Determine the [X, Y] coordinate at the center of the cell enclosing the given text.  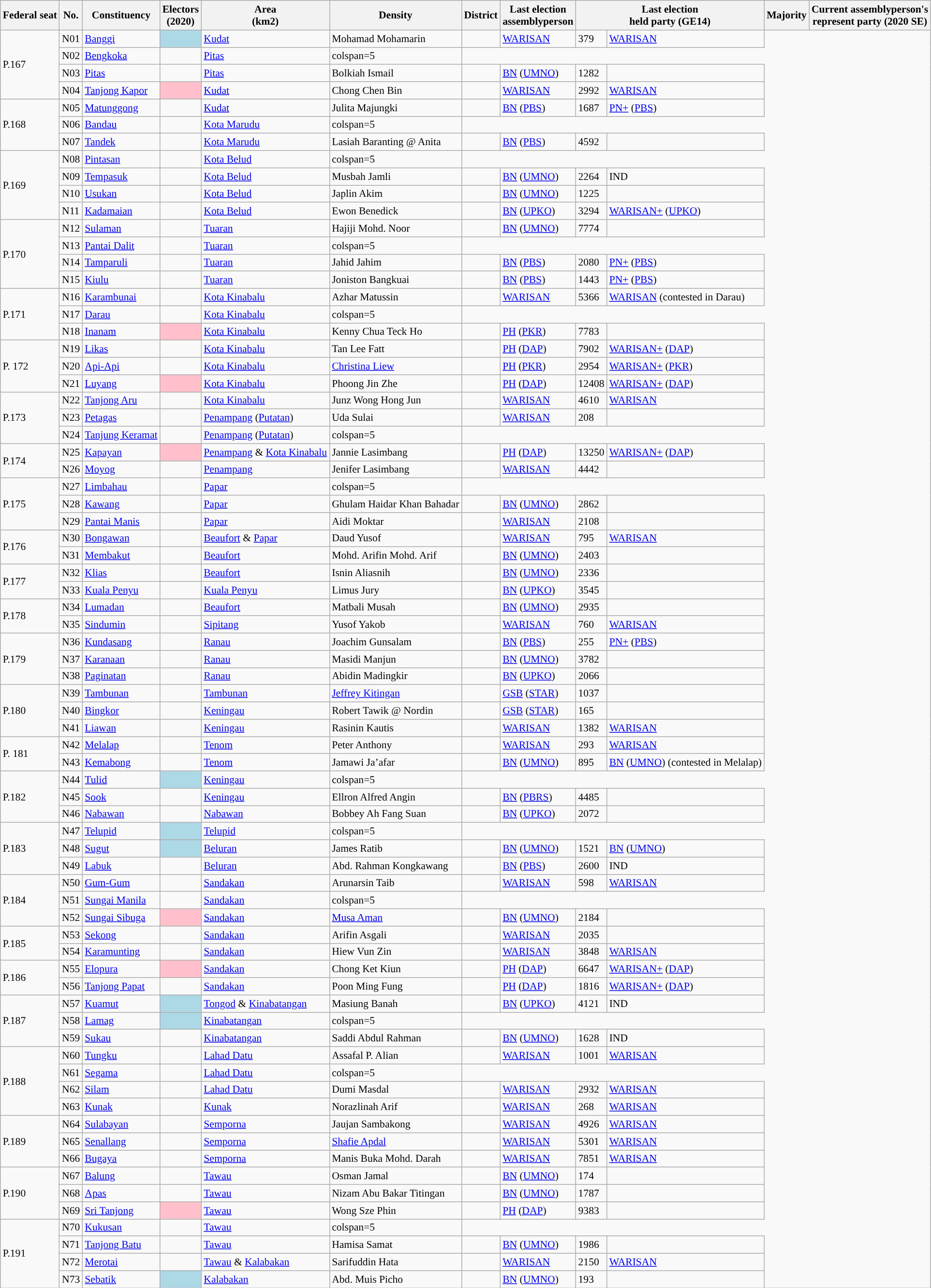
Junz Wong Hong Jun [396, 400]
Lasiah Baranting @ Anita [396, 142]
2035 [591, 934]
N12 [71, 228]
Tulid [121, 780]
N49 [71, 866]
3545 [591, 590]
Mohamad Mohamarin [396, 39]
Assafal P. Alian [396, 1055]
N70 [71, 1228]
Masidi Manjun [396, 659]
Kukusan [121, 1228]
Petagas [121, 418]
Tanjong Aru [121, 400]
Ewon Benedick [396, 211]
193 [591, 1279]
Penampang & Kota Kinabalu [265, 452]
379 [591, 39]
N16 [71, 297]
N26 [71, 469]
Tandek [121, 142]
N21 [71, 383]
Chong Ket Kiun [396, 969]
1521 [591, 848]
District [481, 15]
BN (PBRS) [538, 797]
Norazlinah Arif [396, 1107]
N59 [71, 1038]
Arifin Asgali [396, 934]
1628 [591, 1038]
Usukan [121, 193]
Tamparuli [121, 263]
Sekong [121, 934]
Federal seat [30, 15]
Matbali Musah [396, 607]
Jeffrey Kitingan [396, 694]
N33 [71, 590]
N38 [71, 676]
Limbahau [121, 487]
Tanjong Kapor [121, 90]
Jahid Jahim [396, 263]
N57 [71, 1004]
N41 [71, 728]
Sipitang [265, 624]
Beaufort & Papar [265, 538]
Kemabong [121, 762]
N31 [71, 556]
Bandau [121, 125]
5366 [591, 297]
Sindumin [121, 624]
N05 [71, 107]
Azhar Matussin [396, 297]
2600 [591, 866]
1986 [591, 1245]
Bolkiah Ismail [396, 73]
4926 [591, 1124]
N10 [71, 193]
Sungai Manila [121, 900]
Chong Chen Bin [396, 90]
795 [591, 538]
P.179 [30, 659]
174 [591, 1176]
3782 [591, 659]
P.183 [30, 848]
WARISAN+ (UPKO) [686, 211]
Limus Jury [396, 590]
N09 [71, 177]
Area(km2) [265, 15]
P.188 [30, 1081]
N66 [71, 1159]
1382 [591, 728]
Saddi Abdul Rahman [396, 1038]
Yusof Yakob [396, 624]
N44 [71, 780]
2403 [591, 556]
Current assemblyperson'srepresent party (2020 SE) [870, 15]
P.186 [30, 978]
N18 [71, 332]
N45 [71, 797]
N69 [71, 1210]
Sook [121, 797]
7783 [591, 332]
895 [591, 762]
N62 [71, 1090]
No. [71, 15]
Senallang [121, 1141]
Isnin Aliasnih [396, 573]
Musbah Jamli [396, 177]
P.191 [30, 1253]
Elopura [121, 969]
4121 [591, 1004]
Electors(2020) [181, 15]
Tawau & Kalabakan [265, 1262]
Merotai [121, 1262]
Bugaya [121, 1159]
7902 [591, 349]
2150 [591, 1262]
N43 [71, 762]
N42 [71, 745]
Kalabakan [265, 1279]
Majority [786, 15]
4442 [591, 469]
6647 [591, 969]
Wong Sze Phin [396, 1210]
WARISAN+ (PKR) [686, 366]
1001 [591, 1055]
Matunggong [121, 107]
N50 [71, 883]
Paginatan [121, 676]
N03 [71, 73]
Banggi [121, 39]
N30 [71, 538]
N25 [71, 452]
Hajiji Mohd. Noor [396, 228]
Luyang [121, 383]
N60 [71, 1055]
Mohd. Arifin Mohd. Arif [396, 556]
2336 [591, 573]
James Ratib [396, 848]
N61 [71, 1072]
165 [591, 711]
3848 [591, 952]
N04 [71, 90]
Sulaman [121, 228]
Masiung Banah [396, 1004]
Rasinin Kautis [396, 728]
Kenny Chua Teck Ho [396, 332]
N55 [71, 969]
Peter Anthony [396, 745]
Apas [121, 1193]
P.178 [30, 616]
Labuk [121, 866]
N68 [71, 1193]
N40 [71, 711]
N35 [71, 624]
Hiew Vun Zin [396, 952]
P.189 [30, 1141]
Kapayan [121, 452]
2932 [591, 1090]
P.177 [30, 581]
N54 [71, 952]
N24 [71, 435]
Sri Tanjong [121, 1210]
P.175 [30, 504]
Tempasuk [121, 177]
Tongod & Kinabatangan [265, 1004]
N65 [71, 1141]
Bobbey Ah Fang Suan [396, 814]
293 [591, 745]
P.171 [30, 314]
Poon Ming Fung [396, 986]
12408 [591, 383]
N48 [71, 848]
Ghulam Haidar Khan Bahadar [396, 504]
Shafie Apdal [396, 1141]
13250 [591, 452]
Aidi Moktar [396, 521]
Lamag [121, 1021]
P.169 [30, 185]
Liawan [121, 728]
N06 [71, 125]
N67 [71, 1176]
Gum-Gum [121, 883]
5301 [591, 1141]
N32 [71, 573]
Ellron Alfred Angin [396, 797]
Melalap [121, 745]
N47 [71, 831]
1687 [591, 107]
Lumadan [121, 607]
N02 [71, 56]
P.180 [30, 711]
N39 [71, 694]
WARISAN (contested in Darau) [686, 297]
Membakut [121, 556]
Pintasan [121, 159]
Likas [121, 349]
Abd. Muis Picho [396, 1279]
N11 [71, 211]
Klias [121, 573]
Api-Api [121, 366]
P. 181 [30, 754]
Joniston Bangkuai [396, 280]
1225 [591, 193]
4485 [591, 797]
P.185 [30, 943]
Robert Tawik @ Nordin [396, 711]
7774 [591, 228]
P. 172 [30, 366]
N52 [71, 918]
Sukau [121, 1038]
N27 [71, 487]
Japlin Akim [396, 193]
N46 [71, 814]
Kadamaian [121, 211]
Karambunai [121, 297]
Tan Lee Fatt [396, 349]
Manis Buka Mohd. Darah [396, 1159]
1037 [591, 694]
N28 [71, 504]
P.167 [30, 64]
Karamunting [121, 952]
4592 [591, 142]
2954 [591, 366]
2992 [591, 90]
P.174 [30, 460]
Karanaan [121, 659]
Sulabayan [121, 1124]
Jamawi Ja’afar [396, 762]
255 [591, 642]
Sebatik [121, 1279]
BN (UMNO) (contested in Melalap) [686, 762]
N34 [71, 607]
1787 [591, 1193]
N58 [71, 1021]
3294 [591, 211]
Tanjong Batu [121, 1245]
P.182 [30, 797]
Arunarsin Taib [396, 883]
N73 [71, 1279]
P.170 [30, 254]
N15 [71, 280]
Abd. Rahman Kongkawang [396, 866]
Tungku [121, 1055]
208 [591, 418]
Uda Sulai [396, 418]
4610 [591, 400]
Kiulu [121, 280]
760 [591, 624]
598 [591, 883]
Last electionassemblyperson [538, 15]
N20 [71, 366]
Last electionheld party (GE14) [670, 15]
2080 [591, 263]
N56 [71, 986]
Nizam Abu Bakar Titingan [396, 1193]
N51 [71, 900]
P.187 [30, 1021]
Bongawan [121, 538]
P.190 [30, 1193]
N71 [71, 1245]
7851 [591, 1159]
P.184 [30, 901]
Sungai Sibuga [121, 918]
N37 [71, 659]
Darau [121, 314]
Pantai Dalit [121, 245]
Kuamut [121, 1004]
1443 [591, 280]
Phoong Jin Zhe [396, 383]
N08 [71, 159]
Pantai Manis [121, 521]
Sugut [121, 848]
2108 [591, 521]
1282 [591, 73]
2935 [591, 607]
Abidin Madingkir [396, 676]
N72 [71, 1262]
N13 [71, 245]
N17 [71, 314]
P.176 [30, 547]
Density [396, 15]
N22 [71, 400]
N19 [71, 349]
2184 [591, 918]
Dumi Masdal [396, 1090]
N14 [71, 263]
Moyog [121, 469]
N53 [71, 934]
N07 [71, 142]
N23 [71, 418]
2072 [591, 814]
Kawang [121, 504]
Hamisa Samat [396, 1245]
Tanjung Keramat [121, 435]
Jaujan Sambakong [396, 1124]
Silam [121, 1090]
Daud Yusof [396, 538]
N36 [71, 642]
Julita Majungki [396, 107]
Musa Aman [396, 918]
268 [591, 1107]
Tanjong Papat [121, 986]
P.173 [30, 418]
Balung [121, 1176]
N63 [71, 1107]
Kundasang [121, 642]
N01 [71, 39]
Jenifer Lasimbang [396, 469]
9383 [591, 1210]
Constituency [121, 15]
P.168 [30, 125]
Bengkoka [121, 56]
Inanam [121, 332]
2264 [591, 177]
Penampang [265, 469]
1816 [591, 986]
Segama [121, 1072]
2066 [591, 676]
Bingkor [121, 711]
N64 [71, 1124]
Christina Liew [396, 366]
N29 [71, 521]
Osman Jamal [396, 1176]
Jannie Lasimbang [396, 452]
2862 [591, 504]
Joachim Gunsalam [396, 642]
Sarifuddin Hata [396, 1262]
